Locate the cell with the specified text and output its (X, Y) center coordinate. 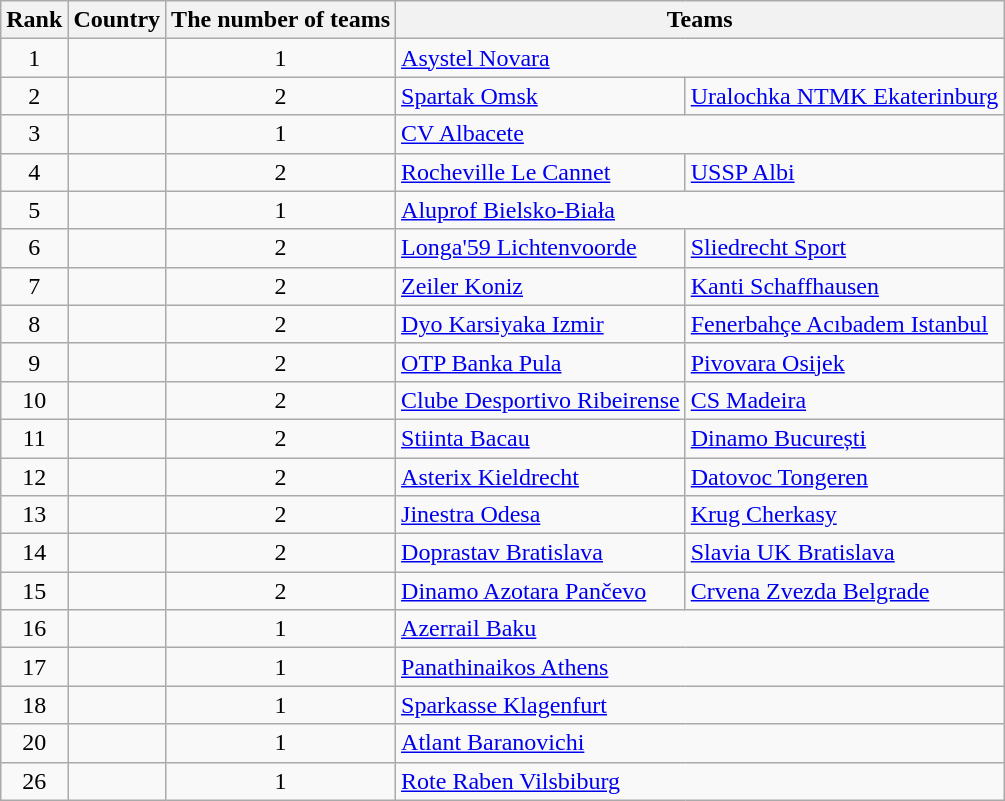
10 (34, 400)
Teams (700, 20)
Panathinaikos Athens (700, 667)
11 (34, 438)
Datovoc Tongeren (844, 477)
Country (117, 20)
OTP Banka Pula (541, 362)
Rote Raben Vilsbiburg (700, 781)
Dyo Karsiyaka Izmir (541, 324)
9 (34, 362)
Dinamo Azotara Pančevo (541, 591)
Spartak Omsk (541, 96)
13 (34, 515)
Rank (34, 20)
Pivovara Osijek (844, 362)
USSP Albi (844, 172)
CS Madeira (844, 400)
Uralochka NTMK Ekaterinburg (844, 96)
8 (34, 324)
4 (34, 172)
7 (34, 286)
15 (34, 591)
17 (34, 667)
Atlant Baranovichi (700, 743)
Azerrail Baku (700, 629)
Rocheville Le Cannet (541, 172)
Zeiler Koniz (541, 286)
Fenerbahçe Acıbadem Istanbul (844, 324)
Sparkasse Klagenfurt (700, 705)
18 (34, 705)
26 (34, 781)
Stiinta Bacau (541, 438)
6 (34, 248)
Kanti Schaffhausen (844, 286)
5 (34, 210)
Krug Cherkasy (844, 515)
20 (34, 743)
Sliedrecht Sport (844, 248)
CV Albacete (700, 134)
16 (34, 629)
Crvena Zvezda Belgrade (844, 591)
Doprastav Bratislava (541, 553)
14 (34, 553)
Aluprof Bielsko-Biała (700, 210)
Dinamo București (844, 438)
Asterix Kieldrecht (541, 477)
Clube Desportivo Ribeirense (541, 400)
Asystel Novara (700, 58)
The number of teams (281, 20)
12 (34, 477)
Slavia UK Bratislava (844, 553)
Jinestra Odesa (541, 515)
3 (34, 134)
Longa'59 Lichtenvoorde (541, 248)
